From the cell containing the given text, extract its center point as [X, Y] coordinate. 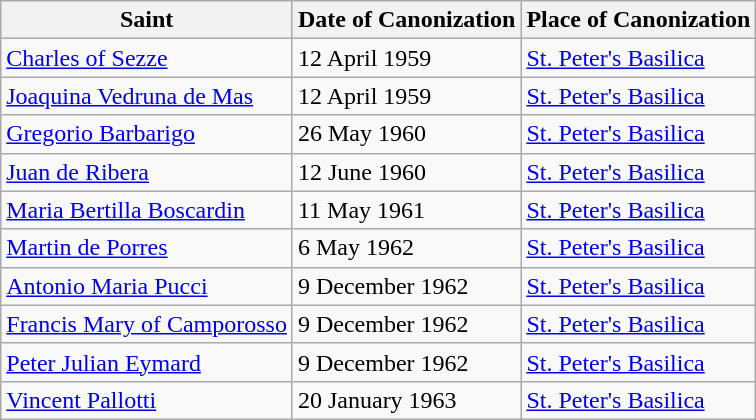
Date of Canonization [406, 20]
Joaquina Vedruna de Mas [147, 96]
Francis Mary of Camporosso [147, 324]
Martin de Porres [147, 248]
Place of Canonization [638, 20]
Gregorio Barbarigo [147, 134]
12 June 1960 [406, 172]
26 May 1960 [406, 134]
Maria Bertilla Boscardin [147, 210]
Juan de Ribera [147, 172]
20 January 1963 [406, 400]
Peter Julian Eymard [147, 362]
Charles of Sezze [147, 58]
Vincent Pallotti [147, 400]
11 May 1961 [406, 210]
Antonio Maria Pucci [147, 286]
6 May 1962 [406, 248]
Saint [147, 20]
